Capture the cell that displays the provided text and extract its [X, Y] central coordinate. 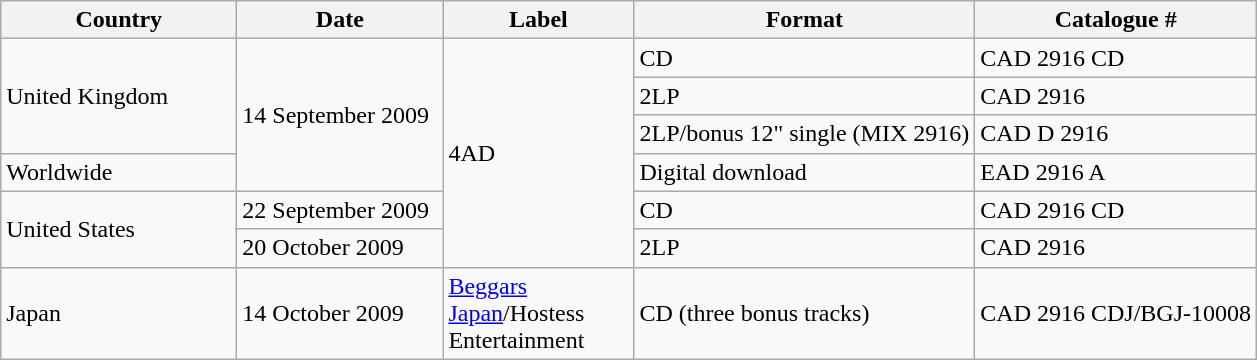
14 October 2009 [340, 313]
2LP/bonus 12" single (MIX 2916) [804, 134]
Beggars Japan/Hostess Entertainment [538, 313]
14 September 2009 [340, 115]
22 September 2009 [340, 210]
Format [804, 20]
Catalogue # [1116, 20]
EAD 2916 A [1116, 172]
United States [119, 229]
United Kingdom [119, 96]
Label [538, 20]
CAD 2916 CDJ/BGJ-10008 [1116, 313]
Japan [119, 313]
Digital download [804, 172]
CD (three bonus tracks) [804, 313]
Country [119, 20]
20 October 2009 [340, 248]
4AD [538, 153]
Date [340, 20]
CAD D 2916 [1116, 134]
Worldwide [119, 172]
